Extract the [x, y] coordinate from the center of the cell holding the provided text.  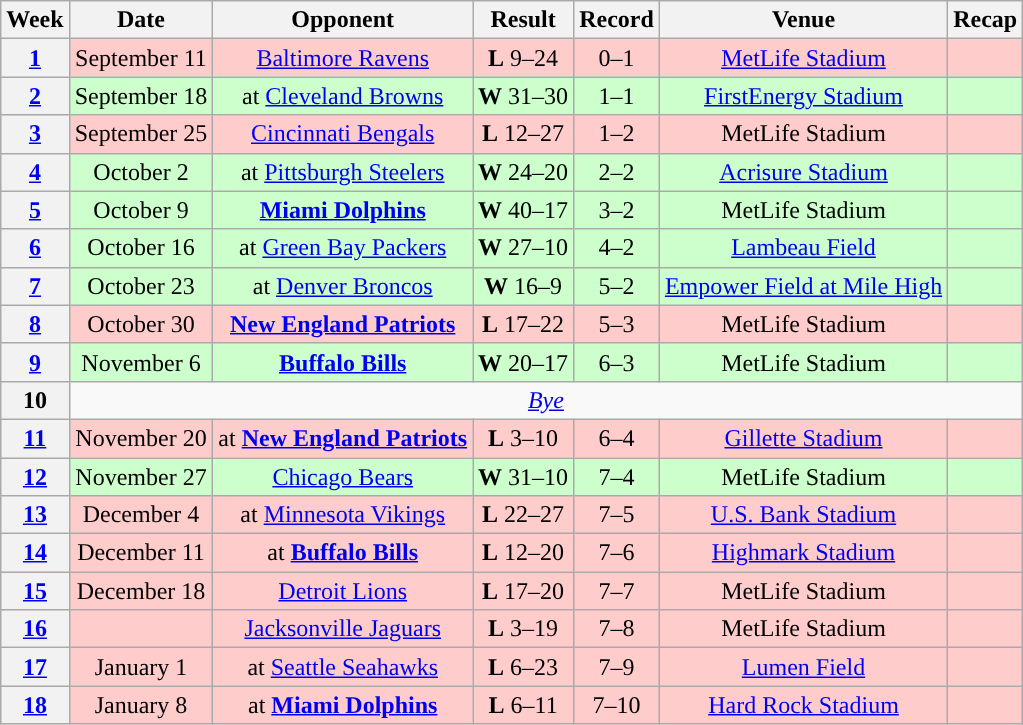
New England Patriots [343, 324]
4–2 [617, 248]
at Minnesota Vikings [343, 515]
7–9 [617, 667]
Bye [546, 400]
W 16–9 [524, 286]
L 3–10 [524, 438]
at Green Bay Packers [343, 248]
L 6–11 [524, 705]
at Miami Dolphins [343, 705]
at Buffalo Bills [343, 553]
15 [35, 591]
W 40–17 [524, 210]
3 [35, 134]
W 31–10 [524, 477]
Jacksonville Jaguars [343, 629]
November 6 [141, 362]
Empower Field at Mile High [803, 286]
Lumen Field [803, 667]
January 8 [141, 705]
September 18 [141, 96]
Detroit Lions [343, 591]
Highmark Stadium [803, 553]
3–2 [617, 210]
6–3 [617, 362]
Hard Rock Stadium [803, 705]
L 12–27 [524, 134]
October 30 [141, 324]
Week [35, 20]
W 24–20 [524, 172]
12 [35, 477]
Date [141, 20]
December 4 [141, 515]
Buffalo Bills [343, 362]
November 27 [141, 477]
L 6–23 [524, 667]
October 9 [141, 210]
6 [35, 248]
Record [617, 20]
10 [35, 400]
2 [35, 96]
FirstEnergy Stadium [803, 96]
7–10 [617, 705]
5–3 [617, 324]
Cincinnati Bengals [343, 134]
December 11 [141, 553]
Venue [803, 20]
7–6 [617, 553]
L 9–24 [524, 58]
7–4 [617, 477]
at Pittsburgh Steelers [343, 172]
October 23 [141, 286]
13 [35, 515]
L 17–20 [524, 591]
W 31–30 [524, 96]
October 2 [141, 172]
L 17–22 [524, 324]
17 [35, 667]
6–4 [617, 438]
January 1 [141, 667]
7 [35, 286]
U.S. Bank Stadium [803, 515]
Opponent [343, 20]
Lambeau Field [803, 248]
L 12–20 [524, 553]
Recap [986, 20]
at New England Patriots [343, 438]
7–5 [617, 515]
Baltimore Ravens [343, 58]
14 [35, 553]
October 16 [141, 248]
5 [35, 210]
L 22–27 [524, 515]
Acrisure Stadium [803, 172]
November 20 [141, 438]
9 [35, 362]
December 18 [141, 591]
0–1 [617, 58]
L 3–19 [524, 629]
5–2 [617, 286]
at Seattle Seahawks [343, 667]
11 [35, 438]
8 [35, 324]
1–1 [617, 96]
1 [35, 58]
Gillette Stadium [803, 438]
1–2 [617, 134]
16 [35, 629]
Chicago Bears [343, 477]
2–2 [617, 172]
4 [35, 172]
18 [35, 705]
7–8 [617, 629]
September 25 [141, 134]
September 11 [141, 58]
W 27–10 [524, 248]
Miami Dolphins [343, 210]
at Cleveland Browns [343, 96]
Result [524, 20]
at Denver Broncos [343, 286]
W 20–17 [524, 362]
7–7 [617, 591]
